Detect which cell encompasses the target text, then output its [x, y] center coordinate. 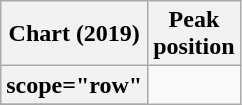
Chart (2019) [74, 34]
scope="row" [74, 85]
Peakposition [194, 34]
